Return the [x, y] coordinate for the center point of the cell that contains the specified text.  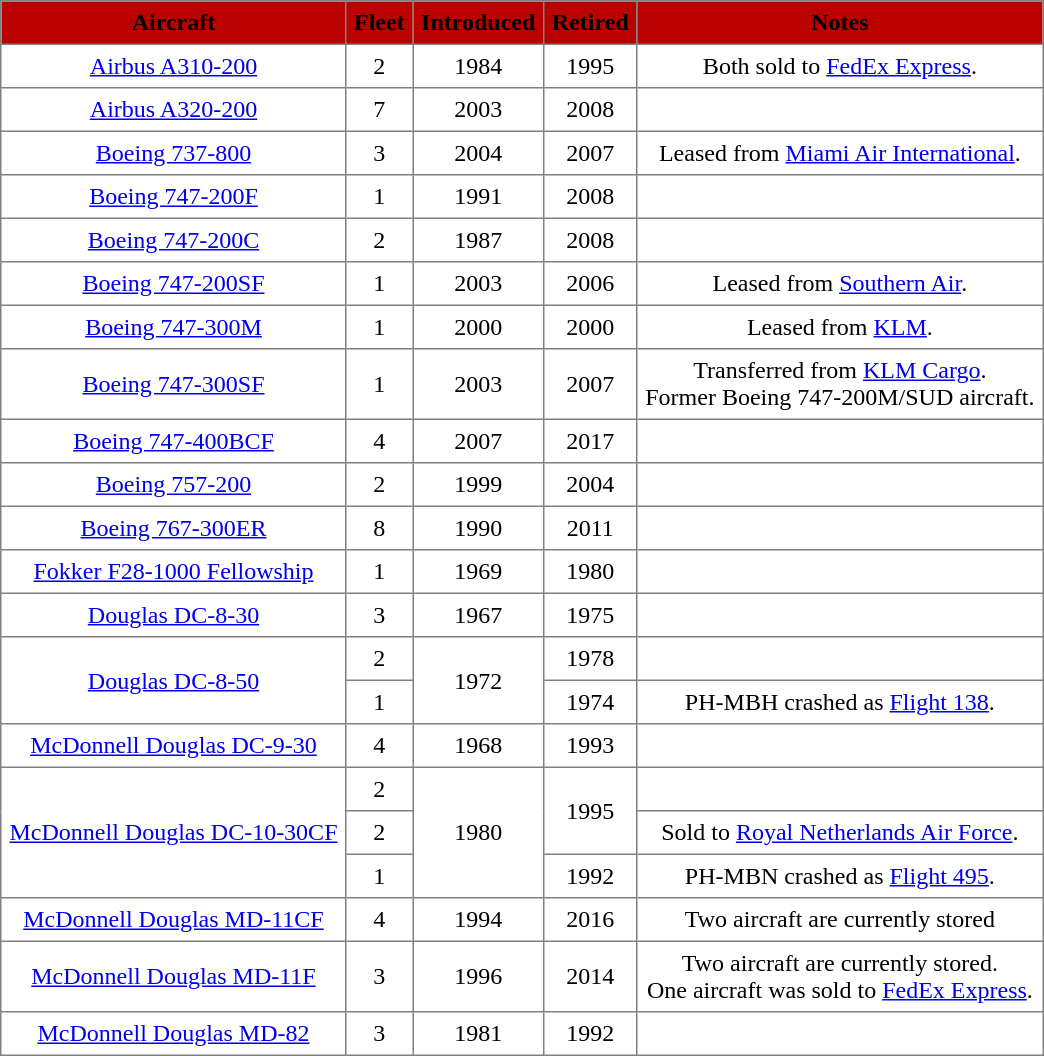
McDonnell Douglas MD-11CF [173, 920]
1994 [478, 920]
Airbus A320-200 [173, 110]
Two aircraft are currently stored [840, 920]
1975 [590, 615]
PH-MBH crashed as Flight 138. [840, 702]
Notes [840, 23]
Boeing 747-300M [173, 327]
McDonnell Douglas MD-82 [173, 1034]
Douglas DC-8-30 [173, 615]
McDonnell Douglas DC-9-30 [173, 746]
Boeing 747-200C [173, 240]
8 [380, 528]
1999 [478, 485]
2006 [590, 284]
McDonnell Douglas DC-10-30CF [173, 832]
Retired [590, 23]
Boeing 747-200SF [173, 284]
1967 [478, 615]
1974 [590, 702]
1972 [478, 680]
2011 [590, 528]
Leased from KLM. [840, 327]
Two aircraft are currently stored.One aircraft was sold to FedEx Express. [840, 976]
1981 [478, 1034]
Boeing 757-200 [173, 485]
1987 [478, 240]
1990 [478, 528]
1984 [478, 66]
2014 [590, 976]
1968 [478, 746]
1991 [478, 197]
1993 [590, 746]
2017 [590, 441]
Transferred from KLM Cargo.Former Boeing 747-200M/SUD aircraft. [840, 384]
Douglas DC-8-50 [173, 680]
Aircraft [173, 23]
7 [380, 110]
Introduced [478, 23]
Leased from Southern Air. [840, 284]
Boeing 737-800 [173, 153]
Fokker F28-1000 Fellowship [173, 572]
McDonnell Douglas MD-11F [173, 976]
Leased from Miami Air International. [840, 153]
PH-MBN crashed as Flight 495. [840, 876]
Both sold to FedEx Express. [840, 66]
2016 [590, 920]
Boeing 767-300ER [173, 528]
Boeing 747-400BCF [173, 441]
1978 [590, 659]
Fleet [380, 23]
Sold to Royal Netherlands Air Force. [840, 833]
1969 [478, 572]
Airbus A310-200 [173, 66]
Boeing 747-300SF [173, 384]
1996 [478, 976]
Boeing 747-200F [173, 197]
